Locate the cell with the specified text and output its (X, Y) center coordinate. 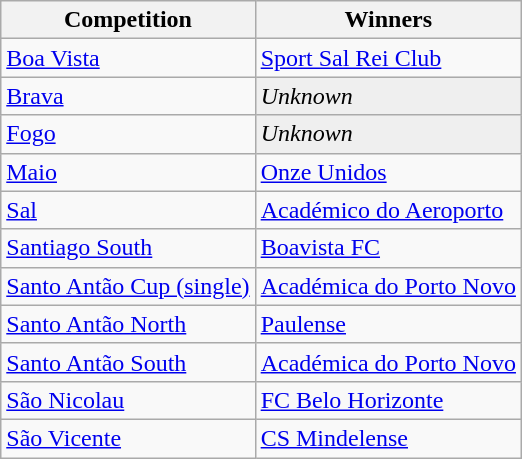
São Vicente (128, 438)
São Nicolau (128, 400)
Fogo (128, 134)
Maio (128, 172)
Santo Antão South (128, 362)
Académico do Aeroporto (388, 210)
Winners (388, 20)
Santiago South (128, 248)
Boa Vista (128, 58)
Competition (128, 20)
Onze Unidos (388, 172)
FC Belo Horizonte (388, 400)
Santo Antão North (128, 324)
Sport Sal Rei Club (388, 58)
Boavista FC (388, 248)
Santo Antão Cup (single) (128, 286)
Paulense (388, 324)
Brava (128, 96)
Sal (128, 210)
CS Mindelense (388, 438)
